Return (x, y) of the center of cell containing provided text 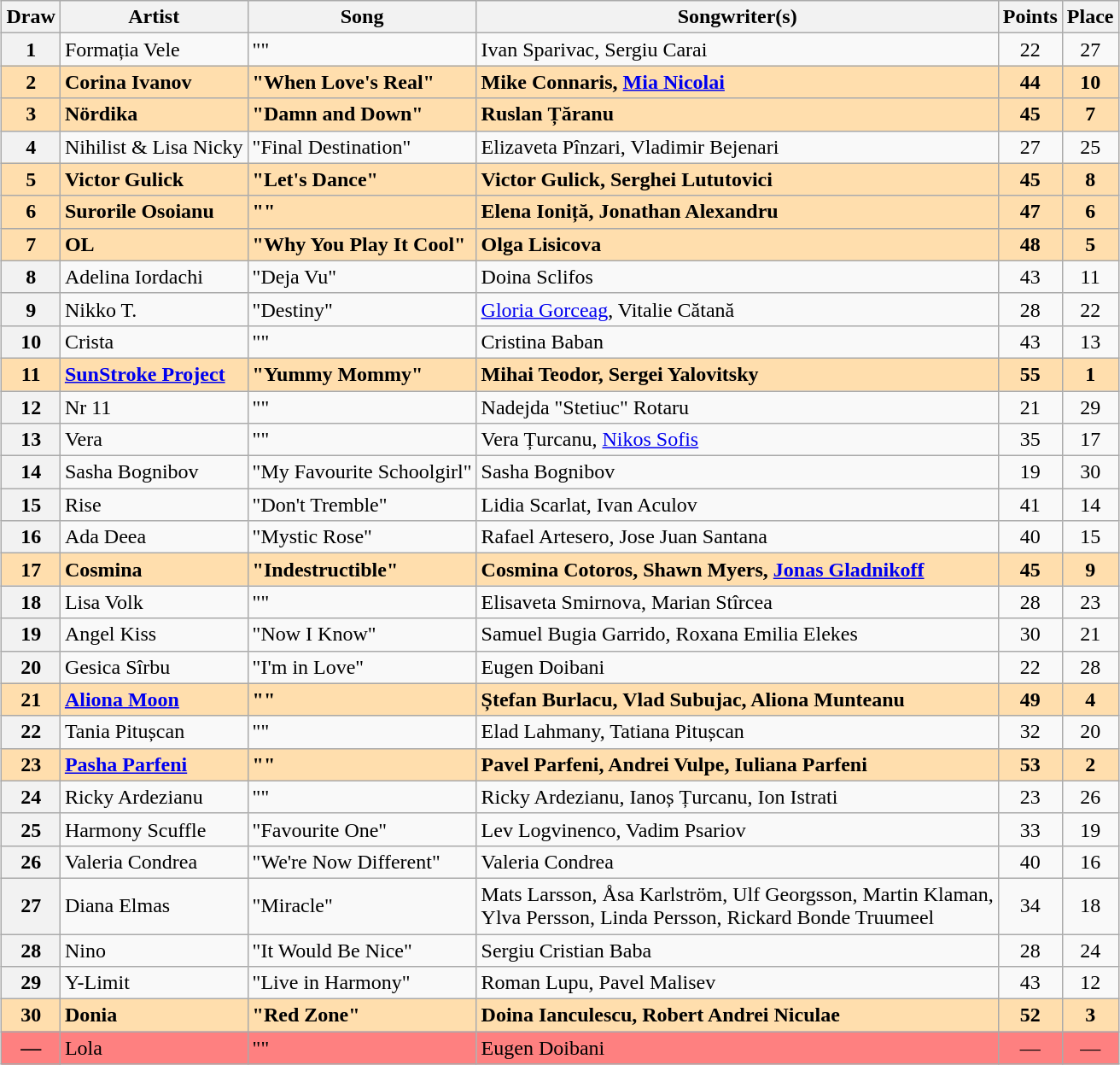
Tania Pitușcan (154, 732)
Place (1090, 17)
Draw (31, 17)
47 (1030, 212)
32 (1030, 732)
Mats Larsson, Åsa Karlström, Ulf Georgsson, Martin Klaman,Ylva Persson, Linda Persson, Rickard Bonde Truumeel (738, 905)
"Miracle" (362, 905)
Lisa Volk (154, 602)
53 (1030, 764)
Songwriter(s) (738, 17)
Ruslan Țăranu (738, 114)
Gesica Sîrbu (154, 667)
Elad Lahmany, Tatiana Pitușcan (738, 732)
"When Love's Real" (362, 82)
"Red Zone" (362, 1015)
"Mystic Rose" (362, 537)
Ricky Ardezianu (154, 797)
Surorile Osoianu (154, 212)
Lev Logvinenco, Vadim Psariov (738, 829)
44 (1030, 82)
Samuel Bugia Garrido, Roxana Emilia Elekes (738, 635)
Vera (154, 440)
"Destiny" (362, 309)
Gloria Gorceag, Vitalie Cătană (738, 309)
Rise (154, 505)
Song (362, 17)
"We're Now Different" (362, 862)
Mike Connaris, Mia Nicolai (738, 82)
"My Favourite Schoolgirl" (362, 472)
Nino (154, 951)
"Yummy Mommy" (362, 374)
Rafael Artesero, Jose Juan Santana (738, 537)
34 (1030, 905)
"Don't Tremble" (362, 505)
Victor Gulick, Serghei Lututovici (738, 179)
Pavel Parfeni, Andrei Vulpe, Iuliana Parfeni (738, 764)
Pasha Parfeni (154, 764)
Artist (154, 17)
Cosmina (154, 570)
48 (1030, 244)
Diana Elmas (154, 905)
"Let's Dance" (362, 179)
Harmony Scuffle (154, 829)
"Now I Know" (362, 635)
Lidia Scarlat, Ivan Aculov (738, 505)
Aliona Moon (154, 699)
"Favourite One" (362, 829)
Crista (154, 342)
Angel Kiss (154, 635)
"Damn and Down" (362, 114)
"Live in Harmony" (362, 983)
41 (1030, 505)
Nr 11 (154, 407)
35 (1030, 440)
"Why You Play It Cool" (362, 244)
Vera Țurcanu, Nikos Sofis (738, 440)
Corina Ivanov (154, 82)
Formația Vele (154, 50)
Ada Deea (154, 537)
"It Would Be Nice" (362, 951)
52 (1030, 1015)
Olga Lisicova (738, 244)
Doina Sclifos (738, 277)
Victor Gulick (154, 179)
"Final Destination" (362, 147)
"I'm in Love" (362, 667)
SunStroke Project (154, 374)
Nikko T. (154, 309)
Lola (154, 1048)
Cosmina Cotoros, Shawn Myers, Jonas Gladnikoff (738, 570)
Nadejda "Stetiuc" Rotaru (738, 407)
Adelina Iordachi (154, 277)
Ivan Sparivac, Sergiu Carai (738, 50)
55 (1030, 374)
"Indestructible" (362, 570)
Points (1030, 17)
Elena Ioniță, Jonathan Alexandru (738, 212)
OL (154, 244)
Ștefan Burlacu, Vlad Subujac, Aliona Munteanu (738, 699)
Cristina Baban (738, 342)
Sergiu Cristian Baba (738, 951)
Elisaveta Smirnova, Marian Stîrcea (738, 602)
Elizaveta Pînzari, Vladimir Bejenari (738, 147)
Doina Ianculescu, Robert Andrei Niculae (738, 1015)
Ricky Ardezianu, Ianoș Țurcanu, Ion Istrati (738, 797)
Donia (154, 1015)
49 (1030, 699)
Nördika (154, 114)
Mihai Teodor, Sergei Yalovitsky (738, 374)
Nihilist & Lisa Nicky (154, 147)
"Deja Vu" (362, 277)
Roman Lupu, Pavel Malisev (738, 983)
Y-Limit (154, 983)
33 (1030, 829)
